Search for the cell housing the specified text and yield its (X, Y) center coordinate. 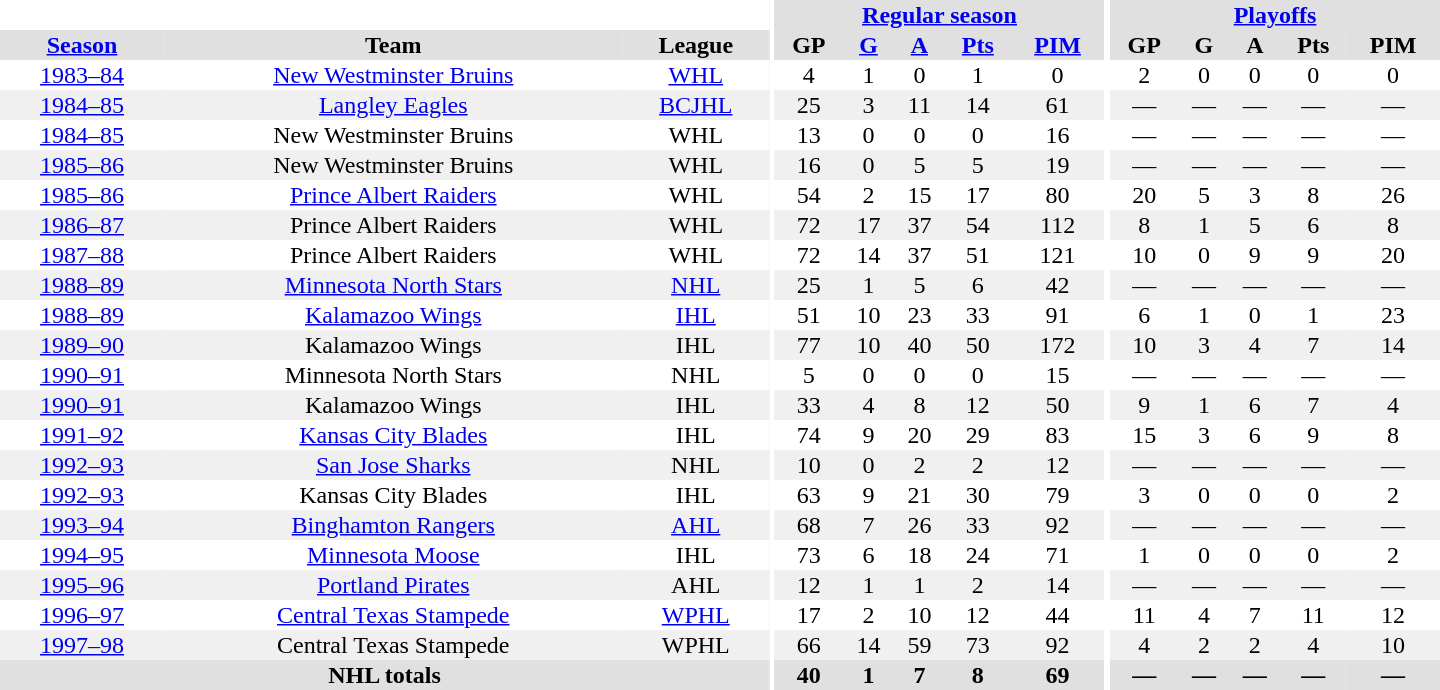
Team (394, 45)
21 (920, 495)
1986–87 (82, 225)
74 (809, 435)
1989–90 (82, 345)
Regular season (940, 15)
69 (1058, 675)
79 (1058, 495)
83 (1058, 435)
42 (1058, 285)
44 (1058, 615)
1987–88 (82, 255)
1994–95 (82, 555)
1983–84 (82, 75)
1991–92 (82, 435)
Binghamton Rangers (394, 525)
NHL totals (384, 675)
1997–98 (82, 645)
77 (809, 345)
Season (82, 45)
71 (1058, 555)
18 (920, 555)
24 (978, 555)
68 (809, 525)
66 (809, 645)
121 (1058, 255)
1995–96 (82, 585)
Playoffs (1275, 15)
30 (978, 495)
Langley Eagles (394, 105)
61 (1058, 105)
19 (1058, 165)
80 (1058, 195)
91 (1058, 315)
63 (809, 495)
29 (978, 435)
Portland Pirates (394, 585)
San Jose Sharks (394, 465)
1996–97 (82, 615)
Minnesota Moose (394, 555)
13 (809, 135)
59 (920, 645)
1993–94 (82, 525)
172 (1058, 345)
League (696, 45)
BCJHL (696, 105)
112 (1058, 225)
